Capture the cell that displays the provided text and extract its [x, y] central coordinate. 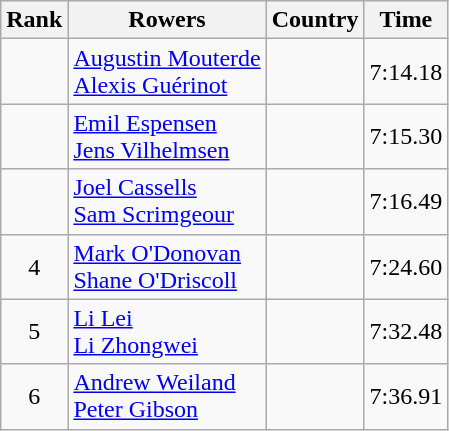
7:16.49 [406, 202]
7:15.30 [406, 136]
Augustin MouterdeAlexis Guérinot [167, 72]
7:14.18 [406, 72]
Andrew WeilandPeter Gibson [167, 396]
7:36.91 [406, 396]
Li LeiLi Zhongwei [167, 332]
5 [34, 332]
4 [34, 266]
Time [406, 20]
Mark O'DonovanShane O'Driscoll [167, 266]
Rank [34, 20]
7:32.48 [406, 332]
Joel CassellsSam Scrimgeour [167, 202]
Country [315, 20]
Rowers [167, 20]
Emil EspensenJens Vilhelmsen [167, 136]
7:24.60 [406, 266]
6 [34, 396]
